Find where the given text appears and provide that cell's center as [X, Y] coordinate. 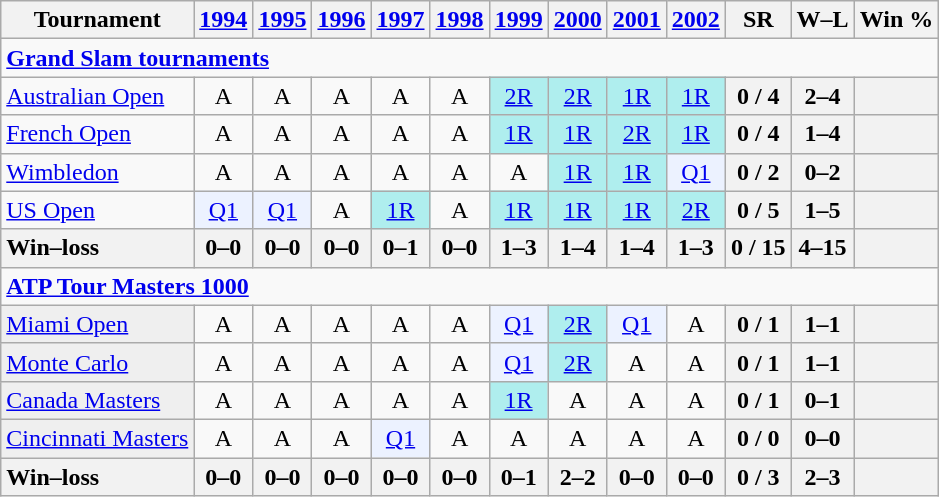
2–2 [578, 477]
2002 [696, 20]
2000 [578, 20]
0 / 5 [758, 210]
Miami Open [98, 324]
Tournament [98, 20]
Monte Carlo [98, 362]
Wimbledon [98, 172]
1997 [400, 20]
0 / 15 [758, 248]
1–5 [822, 210]
0 / 3 [758, 477]
1996 [342, 20]
French Open [98, 134]
1998 [460, 20]
W–L [822, 20]
0 / 0 [758, 438]
Cincinnati Masters [98, 438]
1999 [518, 20]
SR [758, 20]
2–3 [822, 477]
1995 [282, 20]
0 / 2 [758, 172]
Canada Masters [98, 400]
ATP Tour Masters 1000 [470, 286]
Australian Open [98, 96]
Grand Slam tournaments [470, 58]
2001 [636, 20]
US Open [98, 210]
2–4 [822, 96]
0–2 [822, 172]
Win % [896, 20]
1994 [224, 20]
4–15 [822, 248]
